Scan for the cell matching the given text and deliver its (X, Y) coordinate at center. 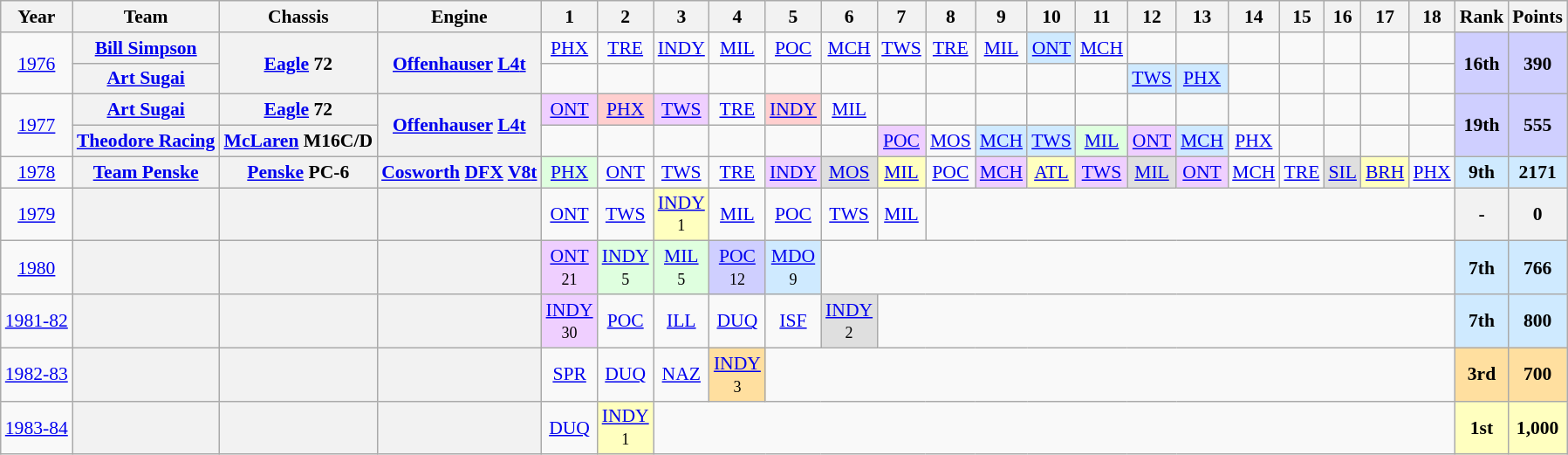
1981-82 (37, 321)
3 (681, 17)
8 (951, 17)
Points (1537, 17)
ATL (1051, 172)
18 (1431, 17)
SIL (1342, 172)
Team Penske (147, 172)
INDY3 (737, 374)
1978 (37, 172)
766 (1537, 267)
ISF (793, 321)
19th (1482, 126)
Penske PC-6 (298, 172)
POC12 (737, 267)
6 (849, 17)
Year (37, 17)
1982-83 (37, 374)
17 (1386, 17)
9th (1482, 172)
ILL (681, 321)
15 (1302, 17)
Theodore Racing (147, 141)
SPR (570, 374)
13 (1202, 17)
16 (1342, 17)
Team (147, 17)
1,000 (1537, 428)
10 (1051, 17)
1976 (37, 63)
3rd (1482, 374)
1983-84 (37, 428)
0 (1537, 215)
1st (1482, 428)
390 (1537, 63)
555 (1537, 126)
2171 (1537, 172)
MDO9 (793, 267)
MIL5 (681, 267)
INDY2 (849, 321)
INDY5 (626, 267)
1979 (37, 215)
NAZ (681, 374)
Bill Simpson (147, 48)
Cosworth DFX V8t (459, 172)
INDY30 (570, 321)
2 (626, 17)
1980 (37, 267)
16th (1482, 63)
14 (1253, 17)
11 (1101, 17)
5 (793, 17)
1977 (37, 126)
1 (570, 17)
McLaren M16C/D (298, 141)
12 (1152, 17)
7 (901, 17)
- (1482, 215)
9 (1002, 17)
4 (737, 17)
Engine (459, 17)
Chassis (298, 17)
700 (1537, 374)
800 (1537, 321)
BRH (1386, 172)
Rank (1482, 17)
ONT21 (570, 267)
